Output the (X, Y) coordinate of the center of the cell containing the given text.  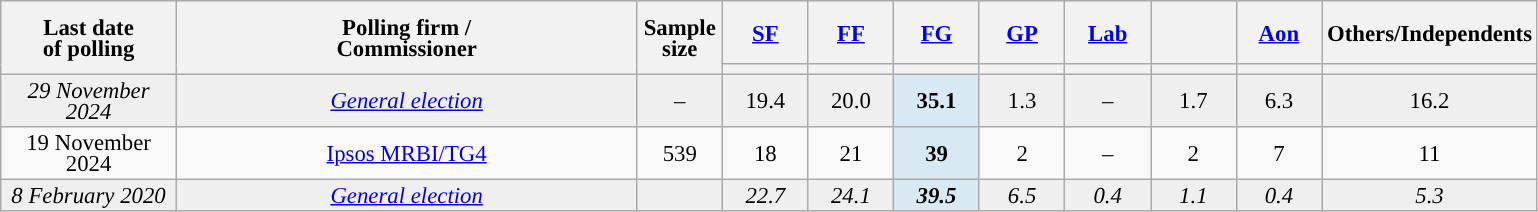
SF (766, 32)
6.3 (1279, 102)
539 (680, 154)
GP (1022, 32)
16.2 (1430, 102)
Aon (1279, 32)
Lab (1108, 32)
5.3 (1430, 196)
22.7 (766, 196)
11 (1430, 154)
Others/Independents (1430, 32)
FF (851, 32)
21 (851, 154)
8 February 2020 (89, 196)
Ipsos MRBI/TG4 (406, 154)
1.1 (1193, 196)
19.4 (766, 102)
39.5 (937, 196)
1.7 (1193, 102)
Polling firm /Commissioner (406, 38)
24.1 (851, 196)
Samplesize (680, 38)
39 (937, 154)
1.3 (1022, 102)
6.5 (1022, 196)
7 (1279, 154)
20.0 (851, 102)
Last dateof polling (89, 38)
35.1 (937, 102)
FG (937, 32)
29 November 2024 (89, 102)
19 November 2024 (89, 154)
18 (766, 154)
